Find where the given text appears and provide that cell's center as [x, y] coordinate. 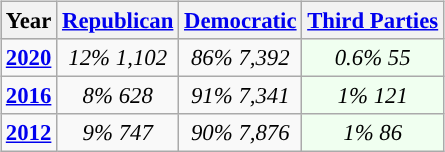
Year [29, 21]
2016 [29, 96]
1% 86 [373, 133]
91% 7,341 [240, 96]
9% 747 [118, 133]
2020 [29, 58]
2012 [29, 133]
Democratic [240, 21]
Republican [118, 21]
90% 7,876 [240, 133]
12% 1,102 [118, 58]
1% 121 [373, 96]
0.6% 55 [373, 58]
Third Parties [373, 21]
8% 628 [118, 96]
86% 7,392 [240, 58]
